Determine the [x, y] coordinate at the center of the cell enclosing the given text.  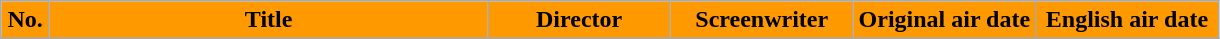
English air date [1128, 20]
Title [268, 20]
Original air date [944, 20]
Screenwriter [762, 20]
No. [26, 20]
Director [580, 20]
